Determine the [x, y] coordinate at the center of the cell enclosing the given text.  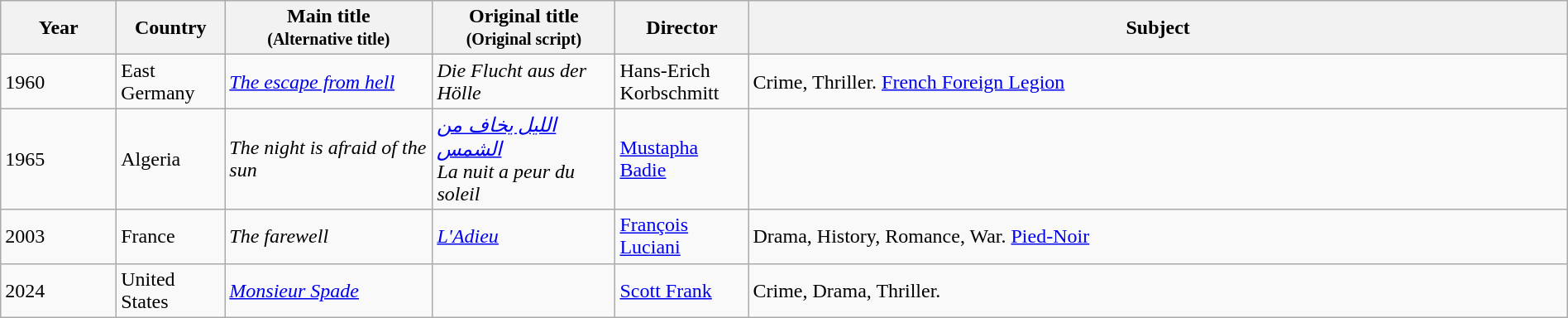
2024 [59, 290]
The night is afraid of the sun [329, 159]
Monsieur Spade [329, 290]
Original title(Original script) [524, 28]
1965 [59, 159]
Die Flucht aus der Hölle [524, 81]
Crime, Drama, Thriller. [1158, 290]
The escape from hell [329, 81]
Mustapha Badie [681, 159]
1960 [59, 81]
Subject [1158, 28]
Drama, History, Romance, War. Pied-Noir [1158, 237]
United States [170, 290]
2003 [59, 237]
East Germany [170, 81]
L'Adieu [524, 237]
Director [681, 28]
Year [59, 28]
François Luciani [681, 237]
The farewell [329, 237]
Main title(Alternative title) [329, 28]
الليل يخاف من الشمسLa nuit a peur du soleil [524, 159]
Scott Frank [681, 290]
Algeria [170, 159]
France [170, 237]
Country [170, 28]
Hans-Erich Korbschmitt [681, 81]
Crime, Thriller. French Foreign Legion [1158, 81]
